Provide the [X, Y] coordinate of the cell's center where the given text is located.  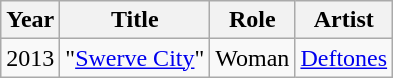
Artist [344, 20]
Year [30, 20]
Deftones [344, 58]
Title [135, 20]
2013 [30, 58]
"Swerve City" [135, 58]
Woman [252, 58]
Role [252, 20]
